Provide the (x, y) coordinate of the cell's center where the given text is located.  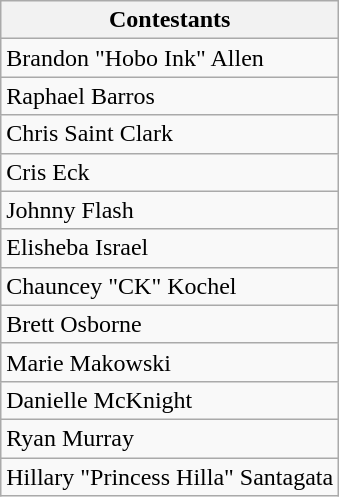
Elisheba Israel (170, 248)
Danielle McKnight (170, 400)
Cris Eck (170, 172)
Brett Osborne (170, 324)
Chauncey "CK" Kochel (170, 286)
Marie Makowski (170, 362)
Raphael Barros (170, 96)
Ryan Murray (170, 438)
Johnny Flash (170, 210)
Contestants (170, 20)
Chris Saint Clark (170, 134)
Brandon "Hobo Ink" Allen (170, 58)
Hillary "Princess Hilla" Santagata (170, 477)
